Pinpoint the cell where the given text exists, returning its [x, y] midpoint coordinate. 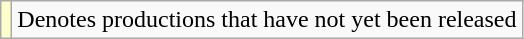
Denotes productions that have not yet been released [267, 20]
